Determine the [x, y] coordinate at the center of the cell enclosing the given text.  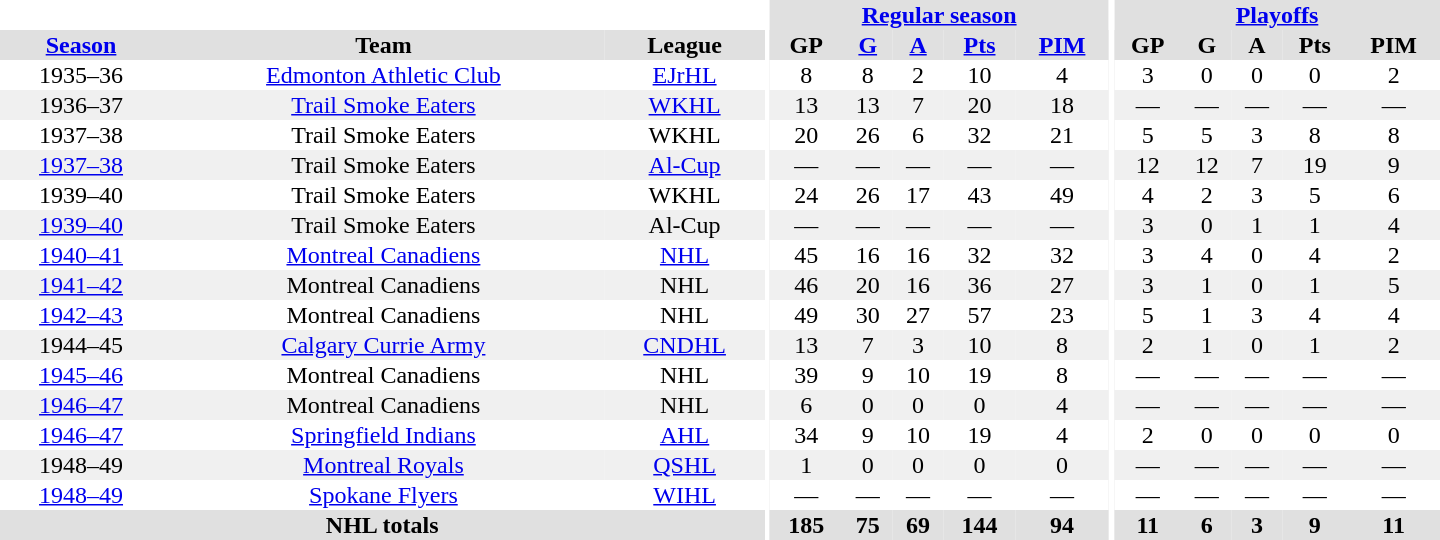
WIHL [685, 495]
57 [980, 315]
1945–46 [81, 375]
1944–45 [81, 345]
94 [1062, 525]
45 [806, 255]
46 [806, 285]
Calgary Currie Army [384, 345]
23 [1062, 315]
43 [980, 195]
34 [806, 435]
39 [806, 375]
Team [384, 45]
Montreal Royals [384, 465]
League [685, 45]
24 [806, 195]
69 [918, 525]
144 [980, 525]
AHL [685, 435]
36 [980, 285]
75 [868, 525]
18 [1062, 105]
1936–37 [81, 105]
Edmonton Athletic Club [384, 75]
QSHL [685, 465]
NHL totals [382, 525]
Spokane Flyers [384, 495]
1941–42 [81, 285]
1942–43 [81, 315]
EJrHL [685, 75]
17 [918, 195]
Regular season [939, 15]
1935–36 [81, 75]
21 [1062, 135]
185 [806, 525]
Playoffs [1277, 15]
1940–41 [81, 255]
30 [868, 315]
Season [81, 45]
CNDHL [685, 345]
Springfield Indians [384, 435]
